Detect which cell encompasses the target text, then output its (x, y) center coordinate. 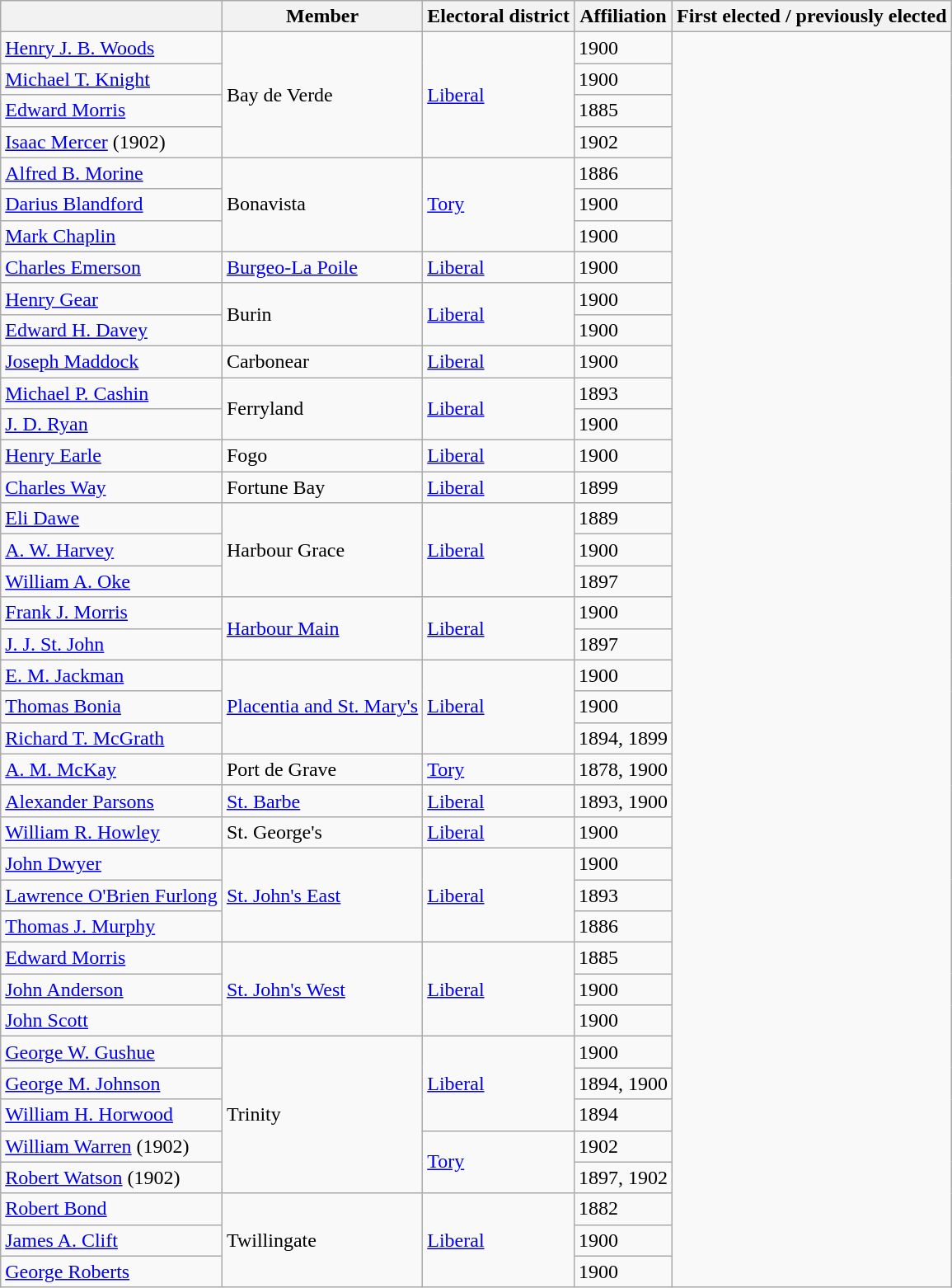
Joseph Maddock (112, 361)
1894, 1899 (623, 738)
Michael T. Knight (112, 79)
A. M. McKay (112, 769)
Thomas Bonia (112, 707)
Burin (321, 314)
James A. Clift (112, 1240)
John Scott (112, 1021)
George Roberts (112, 1272)
Burgeo-La Poile (321, 267)
Electoral district (499, 16)
Richard T. McGrath (112, 738)
First elected / previously elected (811, 16)
Port de Grave (321, 769)
Member (321, 16)
1889 (623, 519)
St. John's East (321, 895)
Trinity (321, 1115)
1897, 1902 (623, 1178)
St. George's (321, 832)
Harbour Grace (321, 550)
Robert Bond (112, 1209)
E. M. Jackman (112, 675)
Carbonear (321, 361)
A. W. Harvey (112, 550)
Isaac Mercer (1902) (112, 142)
Charles Emerson (112, 267)
Fortune Bay (321, 487)
Edward H. Davey (112, 330)
Henry Gear (112, 298)
Ferryland (321, 409)
J. D. Ryan (112, 425)
George W. Gushue (112, 1052)
Robert Watson (1902) (112, 1178)
Michael P. Cashin (112, 393)
Mark Chaplin (112, 236)
Lawrence O'Brien Furlong (112, 895)
Charles Way (112, 487)
1882 (623, 1209)
Twillingate (321, 1240)
William R. Howley (112, 832)
Alfred B. Morine (112, 173)
Eli Dawe (112, 519)
St. Barbe (321, 801)
Henry J. B. Woods (112, 48)
1899 (623, 487)
Alexander Parsons (112, 801)
George M. Johnson (112, 1084)
William A. Oke (112, 581)
Thomas J. Murphy (112, 927)
St. John's West (321, 990)
Frank J. Morris (112, 613)
Affiliation (623, 16)
Darius Blandford (112, 204)
Bay de Verde (321, 95)
Placentia and St. Mary's (321, 707)
Fogo (321, 456)
1894, 1900 (623, 1084)
William Warren (1902) (112, 1146)
1894 (623, 1115)
Harbour Main (321, 628)
William H. Horwood (112, 1115)
John Dwyer (112, 863)
1878, 1900 (623, 769)
1893, 1900 (623, 801)
Henry Earle (112, 456)
John Anderson (112, 990)
Bonavista (321, 204)
J. J. St. John (112, 644)
